Return the [x, y] coordinate for the center point of the cell that contains the specified text.  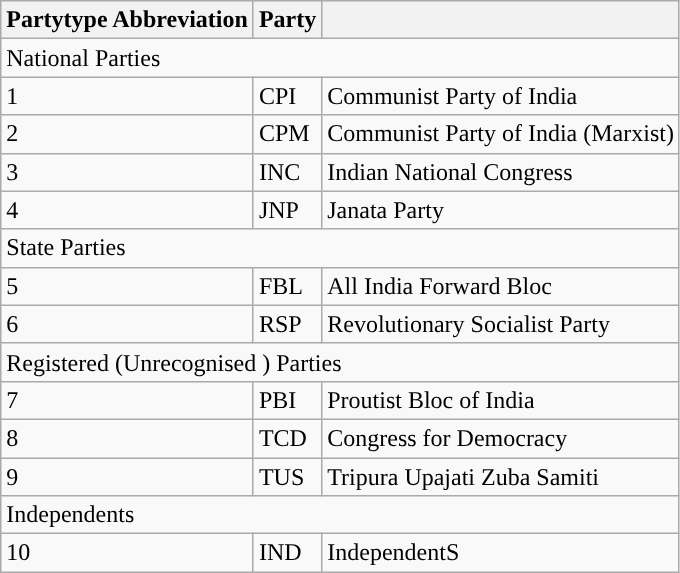
CPI [287, 96]
Janata Party [501, 210]
JNP [287, 210]
6 [128, 324]
Party [287, 20]
Partytype Abbreviation [128, 20]
Indian National Congress [501, 172]
CPM [287, 134]
1 [128, 96]
Registered (Unrecognised ) Parties [340, 362]
Tripura Upajati Zuba Samiti [501, 477]
Communist Party of India (Marxist) [501, 134]
9 [128, 477]
TUS [287, 477]
All India Forward Bloc [501, 286]
INC [287, 172]
8 [128, 438]
7 [128, 400]
National Parties [340, 58]
2 [128, 134]
Congress for Democracy [501, 438]
10 [128, 553]
RSP [287, 324]
Communist Party of India [501, 96]
State Parties [340, 248]
4 [128, 210]
IND [287, 553]
Revolutionary Socialist Party [501, 324]
5 [128, 286]
PBI [287, 400]
Proutist Bloc of India [501, 400]
Independents [340, 515]
FBL [287, 286]
3 [128, 172]
TCD [287, 438]
IndependentS [501, 553]
